For the text-containing cell, return its midpoint in (X, Y) coordinate format. 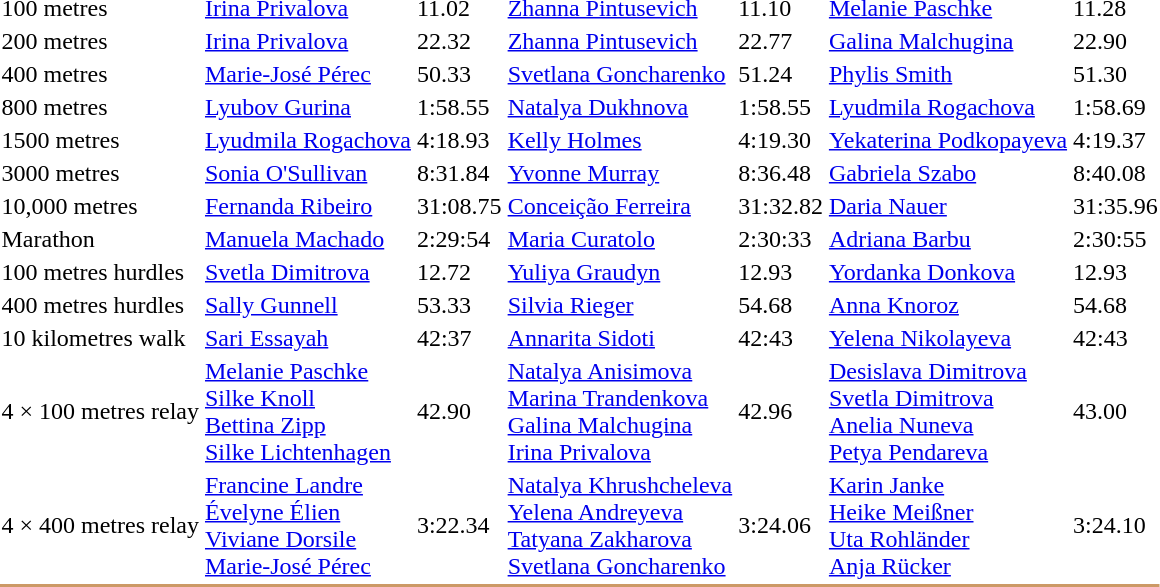
Yvonne Murray (620, 173)
Manuela Machado (308, 239)
Natalya AnisimovaMarina TrandenkovaGalina MalchuginaIrina Privalova (620, 412)
Gabriela Szabo (948, 173)
Galina Malchugina (948, 41)
Marathon (100, 239)
22.77 (781, 41)
51.30 (1116, 74)
Francine LandreÉvelyne ÉlienViviane DorsileMarie-José Pérec (308, 526)
2:30:33 (781, 239)
1500 metres (100, 140)
Sonia O'Sullivan (308, 173)
4:18.93 (459, 140)
Fernanda Ribeiro (308, 206)
800 metres (100, 107)
Silvia Rieger (620, 305)
50.33 (459, 74)
12.72 (459, 272)
3000 metres (100, 173)
Sari Essayah (308, 338)
Zhanna Pintusevich (620, 41)
1:58.69 (1116, 107)
Svetlana Goncharenko (620, 74)
Yordanka Donkova (948, 272)
53.33 (459, 305)
4:19.30 (781, 140)
Maria Curatolo (620, 239)
Svetla Dimitrova (308, 272)
3:24.10 (1116, 526)
Natalya KhrushchelevaYelena AndreyevaTatyana ZakharovaSvetlana Goncharenko (620, 526)
200 metres (100, 41)
22.32 (459, 41)
51.24 (781, 74)
4 × 400 metres relay (100, 526)
8:31.84 (459, 173)
Natalya Dukhnova (620, 107)
Daria Nauer (948, 206)
Melanie PaschkeSilke KnollBettina ZippSilke Lichtenhagen (308, 412)
Irina Privalova (308, 41)
4 × 100 metres relay (100, 412)
400 metres hurdles (100, 305)
400 metres (100, 74)
3:22.34 (459, 526)
Phylis Smith (948, 74)
10,000 metres (100, 206)
8:36.48 (781, 173)
10 kilometres walk (100, 338)
Yuliya Graudyn (620, 272)
31:08.75 (459, 206)
Annarita Sidoti (620, 338)
100 metres hurdles (100, 272)
42.90 (459, 412)
Yekaterina Podkopayeva (948, 140)
31:32.82 (781, 206)
43.00 (1116, 412)
Adriana Barbu (948, 239)
Lyubov Gurina (308, 107)
Kelly Holmes (620, 140)
Conceição Ferreira (620, 206)
31:35.96 (1116, 206)
Marie-José Pérec (308, 74)
42:37 (459, 338)
4:19.37 (1116, 140)
Anna Knoroz (948, 305)
2:30:55 (1116, 239)
Yelena Nikolayeva (948, 338)
22.90 (1116, 41)
42.96 (781, 412)
Sally Gunnell (308, 305)
2:29:54 (459, 239)
3:24.06 (781, 526)
Karin JankeHeike MeißnerUta RohländerAnja Rücker (948, 526)
Desislava DimitrovaSvetla DimitrovaAnelia NunevaPetya Pendareva (948, 412)
8:40.08 (1116, 173)
